Pinpoint the cell where the given text exists, returning its [x, y] midpoint coordinate. 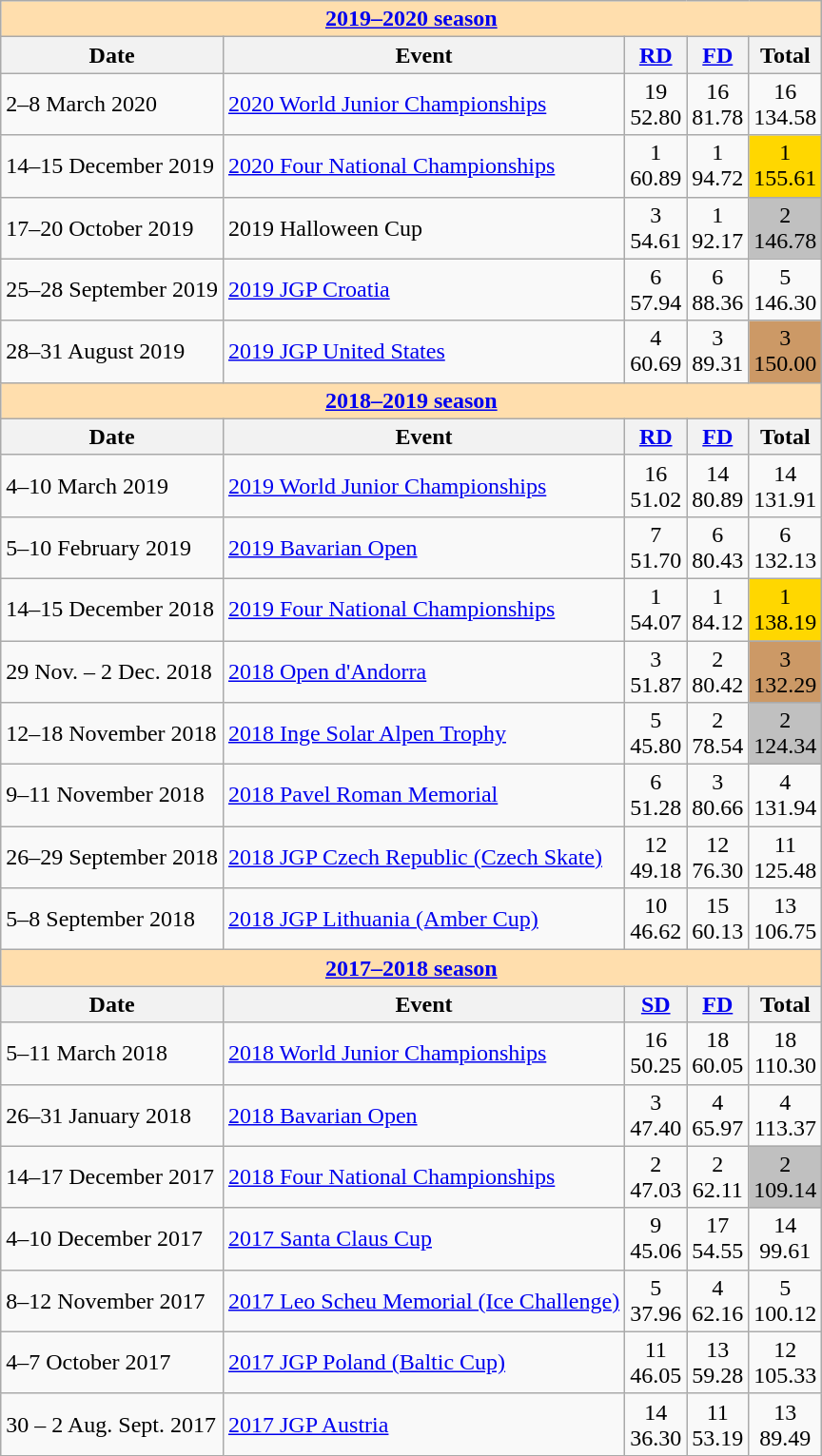
7 51.70 [656, 548]
3 54.61 [656, 228]
14 131.91 [786, 485]
SD [656, 1004]
2 62.11 [717, 1177]
11 53.19 [717, 1425]
3 47.40 [656, 1115]
28–31 August 2019 [112, 352]
2020 Four National Championships [423, 165]
2 146.78 [786, 228]
6 88.36 [717, 289]
2019 Bavarian Open [423, 548]
4 131.94 [786, 795]
8–12 November 2017 [112, 1301]
6 57.94 [656, 289]
6 80.43 [717, 548]
1 155.61 [786, 165]
2018 Open d'Andorra [423, 671]
12 76.30 [717, 858]
2 47.03 [656, 1177]
2018 World Junior Championships [423, 1054]
5–11 March 2018 [112, 1054]
3 89.31 [717, 352]
2018 Bavarian Open [423, 1115]
6 51.28 [656, 795]
30 – 2 Aug. Sept. 2017 [112, 1425]
26–31 January 2018 [112, 1115]
9 45.06 [656, 1238]
4 65.97 [717, 1115]
12 49.18 [656, 858]
14–15 December 2018 [112, 609]
18 60.05 [717, 1054]
9–11 November 2018 [112, 795]
11 125.48 [786, 858]
16 81.78 [717, 105]
5–10 February 2019 [112, 548]
3 80.66 [717, 795]
26–29 September 2018 [112, 858]
2 109.14 [786, 1177]
4 60.69 [656, 352]
2020 World Junior Championships [423, 105]
16 50.25 [656, 1054]
2017 JGP Austria [423, 1425]
5 100.12 [786, 1301]
2018 Four National Championships [423, 1177]
13 89.49 [786, 1425]
2 80.42 [717, 671]
3 132.29 [786, 671]
19 52.80 [656, 105]
2–8 March 2020 [112, 105]
2018 Pavel Roman Memorial [423, 795]
15 60.13 [717, 919]
3 150.00 [786, 352]
16 134.58 [786, 105]
18 110.30 [786, 1054]
14 36.30 [656, 1425]
2018–2019 season [411, 400]
2017 Santa Claus Cup [423, 1238]
2018 Inge Solar Alpen Trophy [423, 734]
2019 JGP Croatia [423, 289]
4–10 March 2019 [112, 485]
2019 JGP United States [423, 352]
1 138.19 [786, 609]
4 62.16 [717, 1301]
29 Nov. – 2 Dec. 2018 [112, 671]
1 54.07 [656, 609]
14 80.89 [717, 485]
11 46.05 [656, 1362]
4–10 December 2017 [112, 1238]
2018 JGP Czech Republic (Czech Skate) [423, 858]
2019 Halloween Cup [423, 228]
25–28 September 2019 [112, 289]
2 124.34 [786, 734]
2017 JGP Poland (Baltic Cup) [423, 1362]
5 146.30 [786, 289]
2019 World Junior Championships [423, 485]
2017–2018 season [411, 968]
5–8 September 2018 [112, 919]
5 37.96 [656, 1301]
5 45.80 [656, 734]
1 94.72 [717, 165]
2 78.54 [717, 734]
12–18 November 2018 [112, 734]
6 132.13 [786, 548]
1 60.89 [656, 165]
17–20 October 2019 [112, 228]
14–15 December 2019 [112, 165]
4 113.37 [786, 1115]
3 51.87 [656, 671]
2018 JGP Lithuania (Amber Cup) [423, 919]
1 84.12 [717, 609]
14–17 December 2017 [112, 1177]
16 51.02 [656, 485]
2019 Four National Championships [423, 609]
1 92.17 [717, 228]
10 46.62 [656, 919]
4–7 October 2017 [112, 1362]
13 59.28 [717, 1362]
14 99.61 [786, 1238]
12 105.33 [786, 1362]
2019–2020 season [411, 19]
17 54.55 [717, 1238]
13 106.75 [786, 919]
2017 Leo Scheu Memorial (Ice Challenge) [423, 1301]
